Output the (x, y) coordinate of the center of the cell containing the given text.  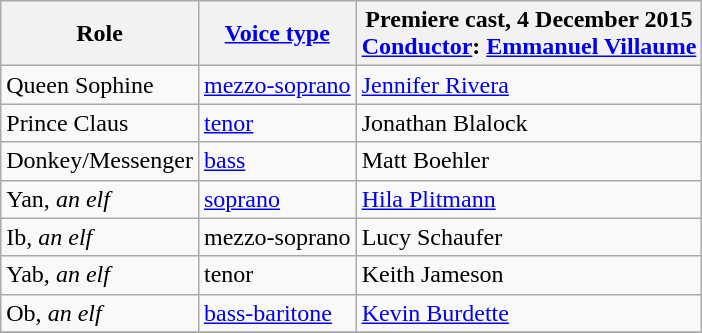
soprano (277, 199)
Donkey/Messenger (100, 161)
Kevin Burdette (529, 313)
Jennifer Rivera (529, 85)
Matt Boehler (529, 161)
Hila Plitmann (529, 199)
Premiere cast, 4 December 2015Conductor: Emmanuel Villaume (529, 34)
Lucy Schaufer (529, 237)
Ob, an elf (100, 313)
Yan, an elf (100, 199)
Yab, an elf (100, 275)
Ib, an elf (100, 237)
Queen Sophine (100, 85)
Prince Claus (100, 123)
Role (100, 34)
Voice type (277, 34)
Jonathan Blalock (529, 123)
bass (277, 161)
Keith Jameson (529, 275)
bass-baritone (277, 313)
